Return the (X, Y) coordinate for the center point of the cell that contains the specified text.  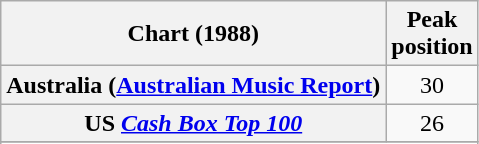
Chart (1988) (194, 34)
26 (432, 123)
30 (432, 85)
Peakposition (432, 34)
US Cash Box Top 100 (194, 123)
Australia (Australian Music Report) (194, 85)
